Find where the given text appears and provide that cell's center as [X, Y] coordinate. 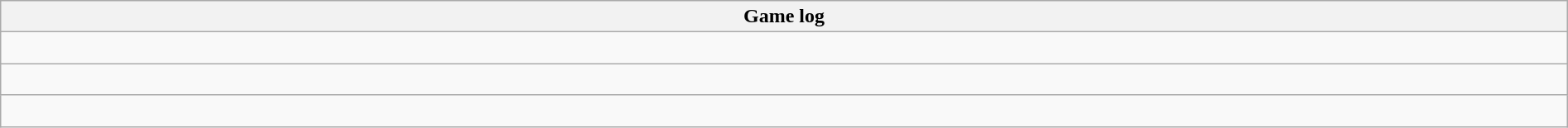
Game log [784, 17]
